Output the [X, Y] coordinate of the center of the cell containing the given text.  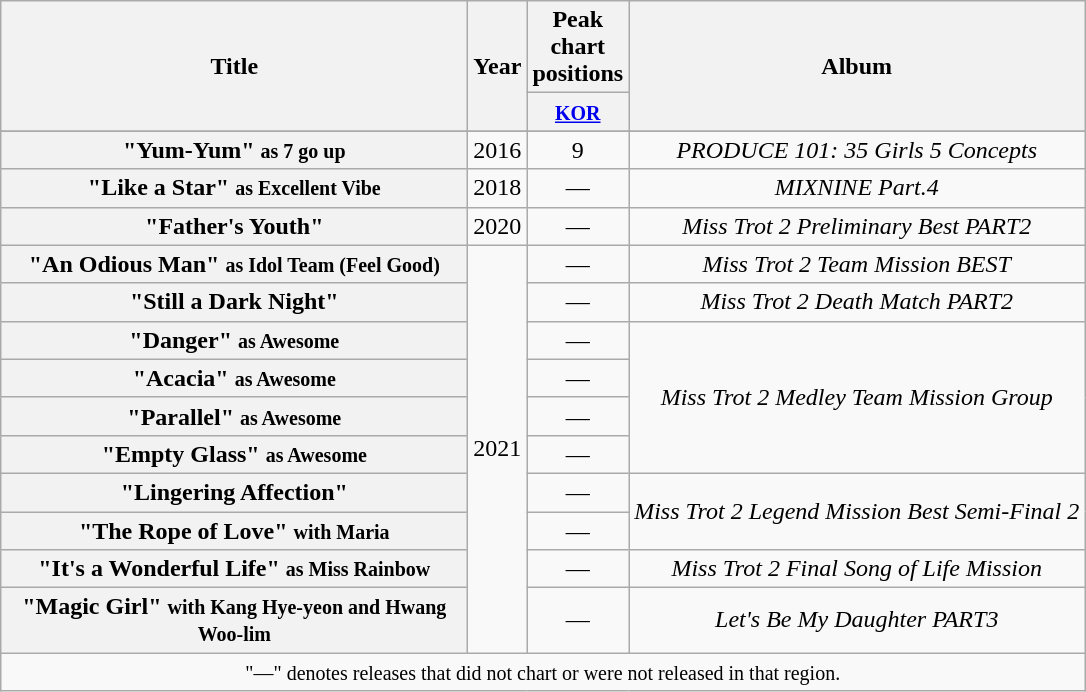
"Like a Star" as Excellent Vibe [234, 188]
2016 [498, 150]
Miss Trot 2 Legend Mission Best Semi-Final 2 [857, 511]
Miss Trot 2 Death Match PART2 [857, 302]
Title [234, 66]
"Still a Dark Night" [234, 302]
"An Odious Man" as Idol Team (Feel Good) [234, 264]
2020 [498, 226]
Miss Trot 2 Team Mission BEST [857, 264]
"The Rope of Love" with Maria [234, 531]
9 [578, 150]
"Yum-Yum" as 7 go up [234, 150]
"It's a Wonderful Life" as Miss Rainbow [234, 569]
"Danger" as Awesome [234, 340]
PRODUCE 101: 35 Girls 5 Concepts [857, 150]
2021 [498, 449]
"Parallel" as Awesome [234, 416]
Miss Trot 2 Preliminary Best PART2 [857, 226]
Album [857, 66]
Miss Trot 2 Medley Team Mission Group [857, 397]
"Empty Glass" as Awesome [234, 454]
MIXNINE Part.4 [857, 188]
"—" denotes releases that did not chart or were not released in that region. [543, 672]
KOR [578, 112]
Peak chart positions [578, 47]
Let's Be My Daughter PART3 [857, 620]
"Acacia" as Awesome [234, 378]
2018 [498, 188]
"Magic Girl" with Kang Hye-yeon and Hwang Woo-lim [234, 620]
Miss Trot 2 Final Song of Life Mission [857, 569]
"Lingering Affection" [234, 492]
"Father's Youth" [234, 226]
Year [498, 66]
